Detect which cell encompasses the target text, then output its [X, Y] center coordinate. 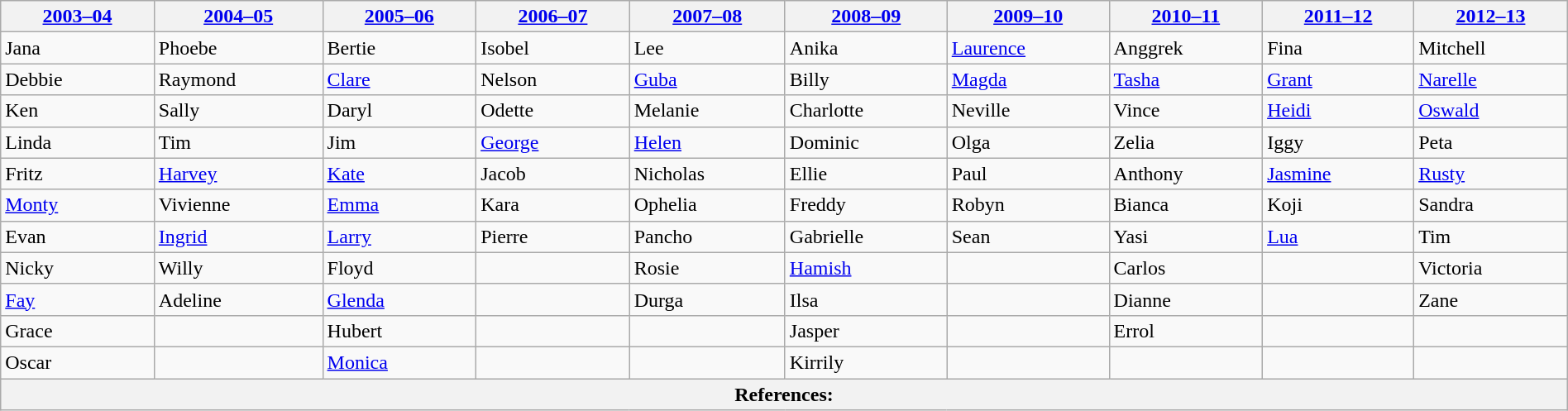
Hubert [399, 331]
2006–07 [553, 17]
Ingrid [238, 237]
Glenda [399, 299]
References: [784, 394]
Zelia [1186, 142]
Sally [238, 111]
Sean [1028, 237]
Heidi [1338, 111]
Neville [1028, 111]
Raymond [238, 79]
Sandra [1491, 205]
Grant [1338, 79]
Floyd [399, 268]
Odette [553, 111]
Zane [1491, 299]
Debbie [78, 79]
Ophelia [707, 205]
Jasper [866, 331]
Anthony [1186, 174]
Nicholas [707, 174]
Narelle [1491, 79]
Emma [399, 205]
Fritz [78, 174]
Larry [399, 237]
Hamish [866, 268]
Rusty [1491, 174]
Anggrek [1186, 48]
Charlotte [866, 111]
Yasi [1186, 237]
Ellie [866, 174]
Pierre [553, 237]
Anika [866, 48]
Fina [1338, 48]
2007–08 [707, 17]
Evan [78, 237]
Durga [707, 299]
Paul [1028, 174]
Guba [707, 79]
Victoria [1491, 268]
Grace [78, 331]
Gabrielle [866, 237]
Errol [1186, 331]
Monica [399, 362]
Linda [78, 142]
Lee [707, 48]
2012–13 [1491, 17]
Dianne [1186, 299]
2011–12 [1338, 17]
Vince [1186, 111]
Jasmine [1338, 174]
Lua [1338, 237]
Oswald [1491, 111]
Melanie [707, 111]
Nelson [553, 79]
Ken [78, 111]
Peta [1491, 142]
2003–04 [78, 17]
Jacob [553, 174]
Monty [78, 205]
Nicky [78, 268]
Daryl [399, 111]
Iggy [1338, 142]
Clare [399, 79]
2008–09 [866, 17]
Jim [399, 142]
Ilsa [866, 299]
Isobel [553, 48]
2005–06 [399, 17]
Phoebe [238, 48]
2010–11 [1186, 17]
Carlos [1186, 268]
Robyn [1028, 205]
Jana [78, 48]
Magda [1028, 79]
Tasha [1186, 79]
Olga [1028, 142]
2009–10 [1028, 17]
Kara [553, 205]
Harvey [238, 174]
2004–05 [238, 17]
Adeline [238, 299]
Koji [1338, 205]
Freddy [866, 205]
Kirrily [866, 362]
Mitchell [1491, 48]
Pancho [707, 237]
Kate [399, 174]
Bianca [1186, 205]
Dominic [866, 142]
Helen [707, 142]
Willy [238, 268]
Vivienne [238, 205]
Oscar [78, 362]
George [553, 142]
Billy [866, 79]
Fay [78, 299]
Laurence [1028, 48]
Bertie [399, 48]
Rosie [707, 268]
